Extract the (x, y) coordinate from the center of the cell holding the provided text.  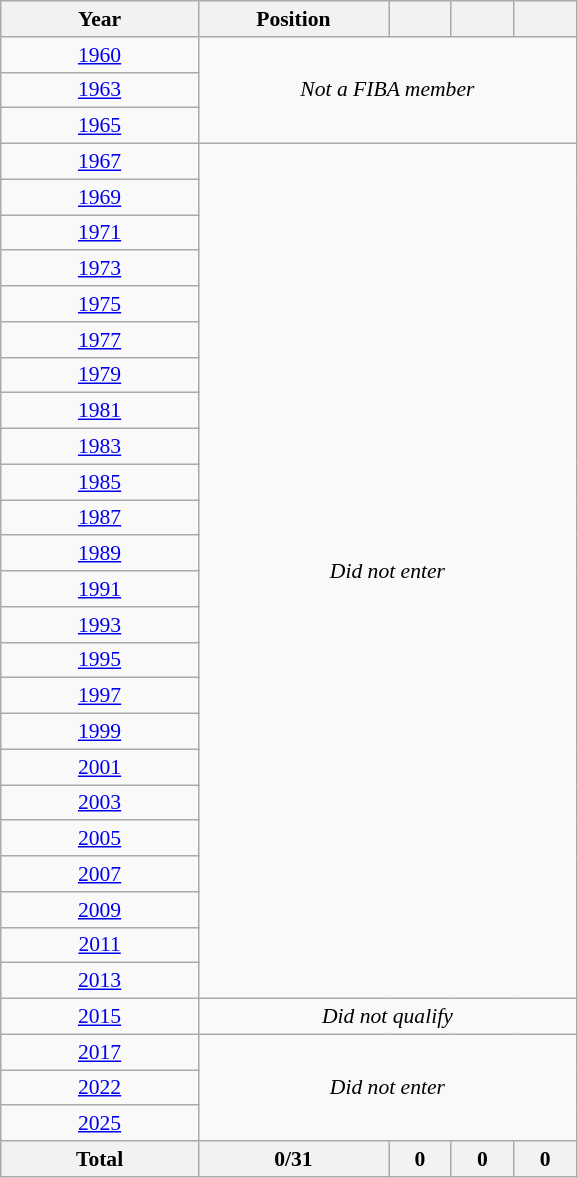
1981 (100, 411)
2005 (100, 839)
2022 (100, 1088)
0/31 (293, 1159)
2001 (100, 767)
1963 (100, 90)
2015 (100, 1017)
1997 (100, 696)
1989 (100, 554)
1967 (100, 162)
1971 (100, 233)
2003 (100, 803)
1979 (100, 375)
1985 (100, 482)
2017 (100, 1052)
1960 (100, 55)
1999 (100, 732)
Did not qualify (387, 1017)
Not a FIBA member (387, 90)
1995 (100, 660)
1987 (100, 518)
1991 (100, 589)
1965 (100, 126)
2007 (100, 874)
1973 (100, 269)
1969 (100, 197)
2025 (100, 1124)
Total (100, 1159)
2009 (100, 910)
Position (293, 19)
1993 (100, 625)
2013 (100, 981)
1983 (100, 447)
1975 (100, 304)
2011 (100, 945)
1977 (100, 340)
Year (100, 19)
